Extract the [X, Y] coordinate from the center of the cell holding the provided text.  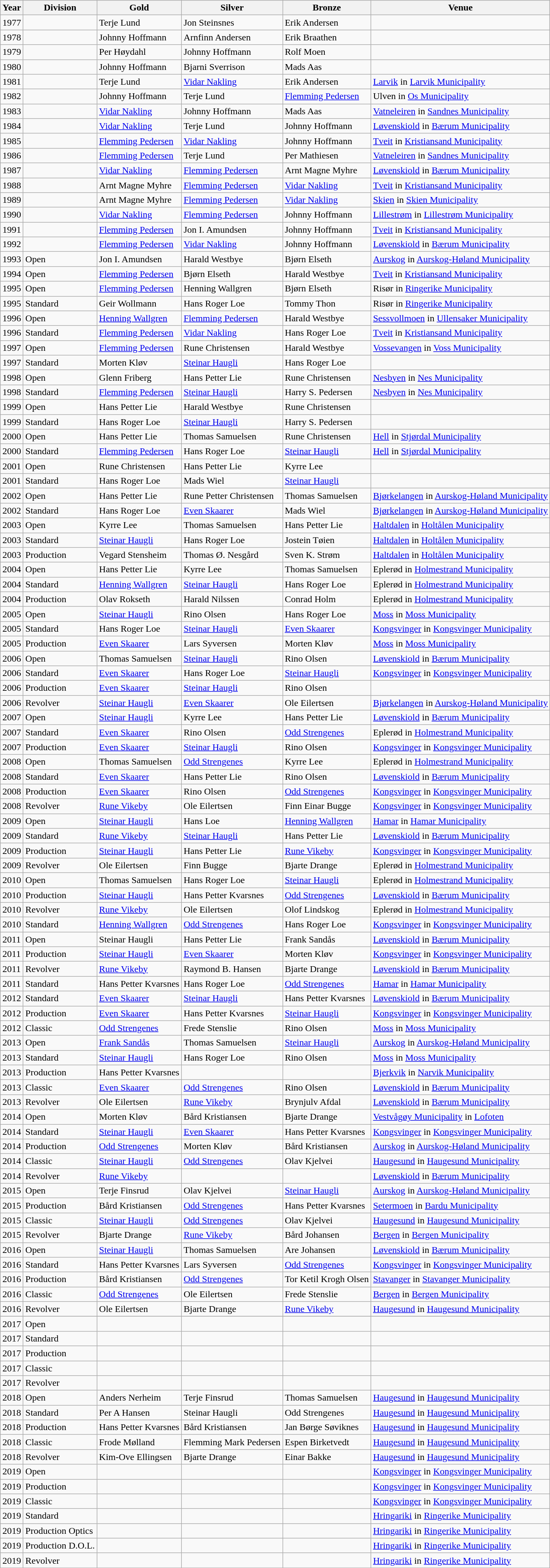
Sven K. Strøm [327, 555]
Bronze [327, 8]
Skien in Skien Municipality [461, 200]
Division [60, 8]
Finn Bugge [232, 865]
1994 [12, 274]
Hans Loe [232, 821]
1987 [12, 170]
1984 [12, 126]
Conrad Holm [327, 599]
Bjerkvik in Narvik Municipality [461, 1072]
Erik Braathen [327, 37]
Gold [139, 8]
1985 [12, 141]
Brynjulv Afdal [327, 1102]
Setermoen in Bardu Municipality [461, 1206]
1978 [12, 37]
Per Mathiesen [327, 155]
1982 [12, 96]
1990 [12, 215]
Vestvågøy Municipality in Lofoten [461, 1117]
Silver [232, 8]
1993 [12, 259]
Glenn Friberg [139, 377]
Vegard Stensheim [139, 555]
Raymond B. Hansen [232, 969]
Tommy Thon [327, 303]
Einar Bakke [327, 1457]
1983 [12, 111]
Finn Einar Bugge [327, 806]
1991 [12, 230]
Year [12, 8]
Flemming Mark Pedersen [232, 1442]
Harald Nilssen [232, 599]
Espen Birketvedt [327, 1442]
Olof Lindskog [327, 910]
Arnfinn Andersen [232, 37]
Vossevangen in Voss Municipality [461, 348]
1989 [12, 200]
Ulven in Os Municipality [461, 96]
Olav Rokseth [139, 599]
1977 [12, 23]
Bjarni Sverrison [232, 67]
Production Optics [60, 1531]
1979 [12, 52]
Sessvollmoen in Ullensaker Municipality [461, 318]
Jan Børge Søviknes [327, 1427]
Rune Petter Christensen [232, 496]
1988 [12, 185]
Geir Wollmann [139, 303]
Frode Mølland [139, 1442]
1980 [12, 67]
Thomas Ø. Nesgård [232, 555]
Jostein Tøien [327, 540]
Are Johansen [327, 1250]
Lillestrøm in Lillestrøm Municipality [461, 215]
Tor Ketil Krogh Olsen [327, 1279]
Per A Hansen [139, 1413]
1992 [12, 244]
Production D.O.L. [60, 1545]
Larvik in Larvik Municipality [461, 82]
Kim-Ove Ellingsen [139, 1457]
Rolf Moen [327, 52]
Per Høydahl [139, 52]
Stavanger in Stavanger Municipality [461, 1279]
Anders Nerheim [139, 1398]
Jon Steinsnes [232, 23]
1986 [12, 155]
Venue [461, 8]
Bård Johansen [327, 1235]
1981 [12, 82]
